Scan for the cell matching the given text and deliver its (x, y) coordinate at center. 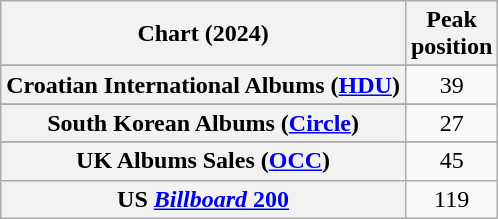
39 (451, 85)
Croatian International Albums (HDU) (204, 85)
UK Albums Sales (OCC) (204, 161)
45 (451, 161)
South Korean Albums (Circle) (204, 123)
119 (451, 199)
27 (451, 123)
US Billboard 200 (204, 199)
Chart (2024) (204, 34)
Peakposition (451, 34)
